Return (X, Y) of the center of cell containing provided text 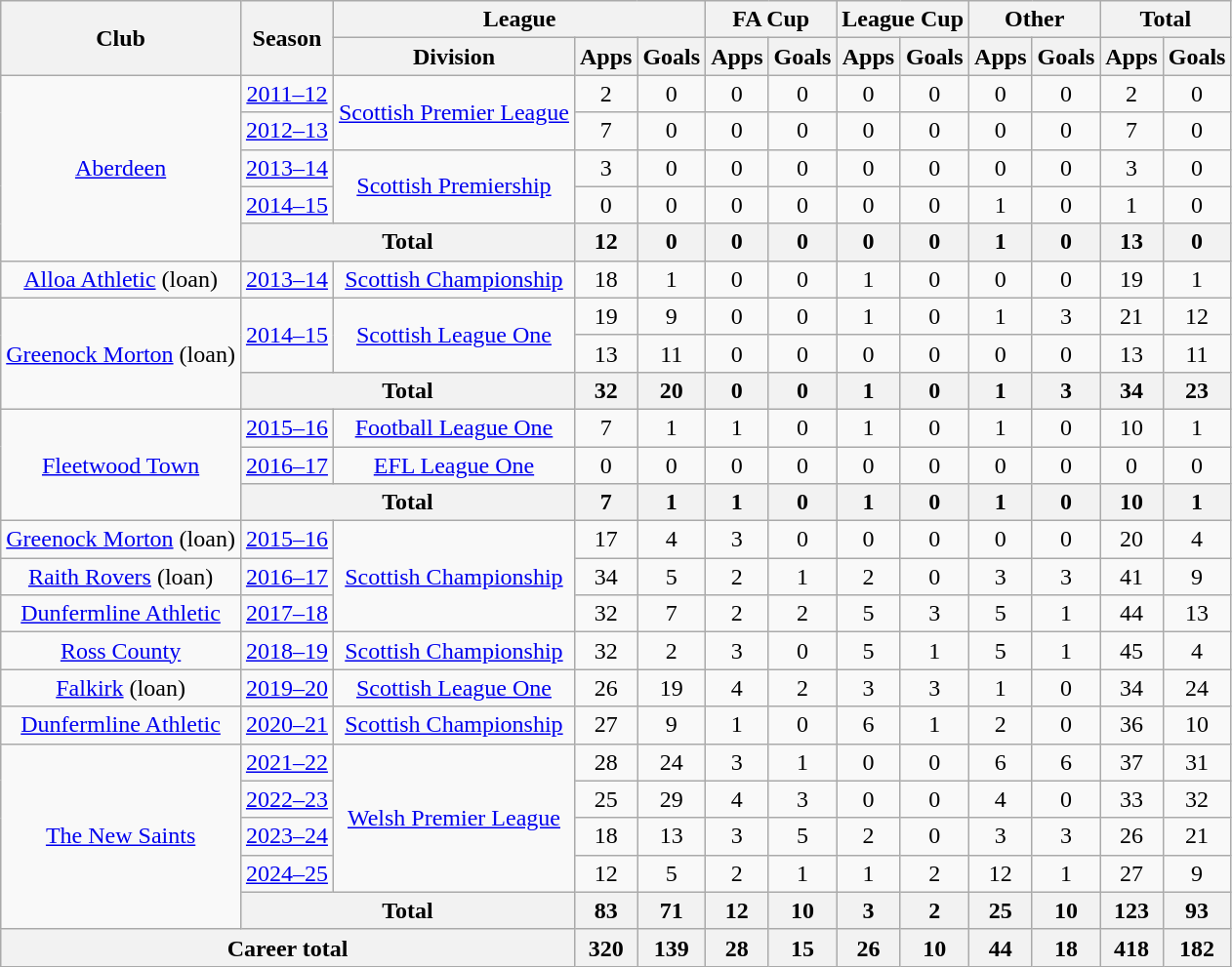
2022–23 (287, 799)
League Cup (903, 20)
2020–21 (287, 725)
Scottish Premiership (453, 186)
41 (1131, 577)
Football League One (453, 427)
Welsh Premier League (453, 818)
Club (121, 38)
2011–12 (287, 94)
2018–19 (287, 651)
83 (605, 910)
Fleetwood Town (121, 464)
Other (1035, 20)
Alloa Athletic (loan) (121, 279)
320 (605, 947)
29 (672, 799)
Career total (288, 947)
Season (287, 38)
139 (672, 947)
23 (1197, 390)
Raith Rovers (loan) (121, 577)
17 (605, 540)
2021–22 (287, 762)
418 (1131, 947)
2017–18 (287, 614)
123 (1131, 910)
2023–24 (287, 836)
15 (802, 947)
Ross County (121, 651)
Aberdeen (121, 168)
182 (1197, 947)
45 (1131, 651)
FA Cup (771, 20)
71 (672, 910)
93 (1197, 910)
Division (453, 57)
EFL League One (453, 465)
League (519, 20)
36 (1131, 725)
2019–20 (287, 688)
Falkirk (loan) (121, 688)
The New Saints (121, 836)
2024–25 (287, 873)
33 (1131, 799)
2012–13 (287, 131)
31 (1197, 762)
Scottish Premier League (453, 112)
37 (1131, 762)
